Determine the [X, Y] coordinate at the center of the cell enclosing the given text.  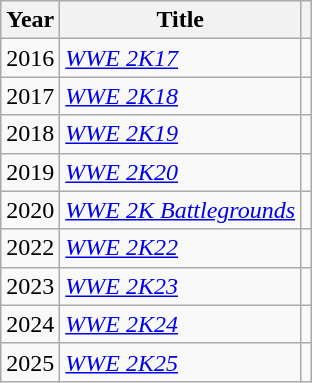
Title [180, 20]
Year [30, 20]
2025 [30, 362]
WWE 2K19 [180, 134]
2019 [30, 172]
2018 [30, 134]
WWE 2K22 [180, 248]
2017 [30, 96]
WWE 2K20 [180, 172]
2020 [30, 210]
WWE 2K18 [180, 96]
2023 [30, 286]
WWE 2K23 [180, 286]
WWE 2K Battlegrounds [180, 210]
WWE 2K17 [180, 58]
WWE 2K25 [180, 362]
2022 [30, 248]
2016 [30, 58]
2024 [30, 324]
WWE 2K24 [180, 324]
